Determine the [X, Y] coordinate at the center of the cell enclosing the given text.  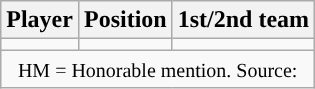
Player [40, 20]
HM = Honorable mention. Source: [158, 69]
1st/2nd team [243, 20]
Position [125, 20]
